Pinpoint the cell where the given text exists, returning its [X, Y] midpoint coordinate. 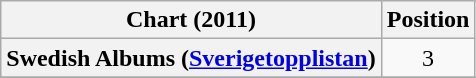
Position [428, 20]
Chart (2011) [191, 20]
3 [428, 58]
Swedish Albums (Sverigetopplistan) [191, 58]
